Scan for the cell matching the given text and deliver its (x, y) coordinate at center. 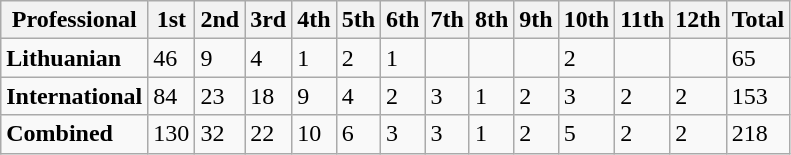
32 (220, 134)
46 (172, 58)
18 (268, 96)
Combined (74, 134)
84 (172, 96)
Lithuanian (74, 58)
10 (314, 134)
5th (358, 20)
7th (447, 20)
4th (314, 20)
10th (586, 20)
5 (586, 134)
218 (758, 134)
International (74, 96)
1st (172, 20)
6 (358, 134)
2nd (220, 20)
22 (268, 134)
6th (403, 20)
130 (172, 134)
8th (491, 20)
65 (758, 58)
3rd (268, 20)
Professional (74, 20)
9th (536, 20)
11th (642, 20)
12th (698, 20)
Total (758, 20)
153 (758, 96)
23 (220, 96)
